Provide the (x, y) coordinate of the cell's center where the given text is located.  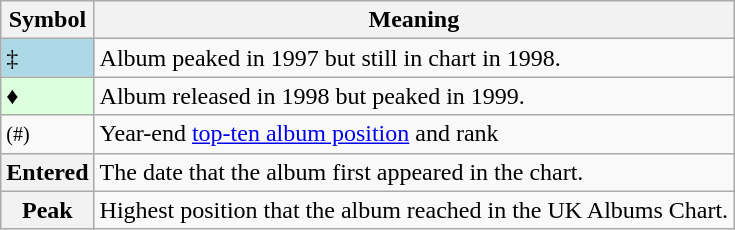
Album peaked in 1997 but still in chart in 1998. (414, 58)
Peak (48, 210)
The date that the album first appeared in the chart. (414, 172)
(#) (48, 134)
Symbol (48, 20)
Album released in 1998 but peaked in 1999. (414, 96)
Meaning (414, 20)
Year-end top-ten album position and rank (414, 134)
Highest position that the album reached in the UK Albums Chart. (414, 210)
♦ (48, 96)
‡ (48, 58)
Entered (48, 172)
